Return [x, y] of the center of cell containing provided text 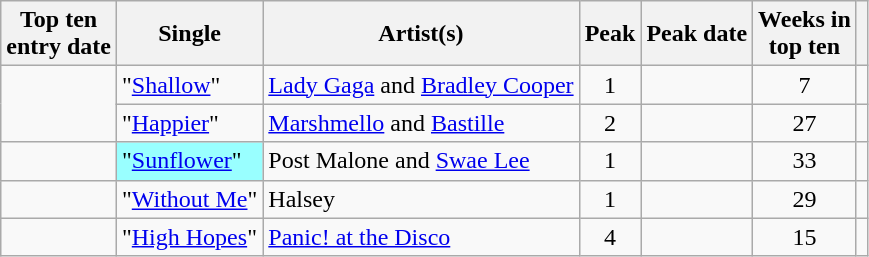
Single [189, 34]
"Without Me" [189, 199]
Top tenentry date [59, 34]
Halsey [421, 199]
27 [805, 123]
Post Malone and Swae Lee [421, 161]
7 [805, 85]
"Happier" [189, 123]
"High Hopes" [189, 237]
15 [805, 237]
Peak [610, 34]
4 [610, 237]
Weeks intop ten [805, 34]
33 [805, 161]
"Shallow" [189, 85]
Peak date [697, 34]
Lady Gaga and Bradley Cooper [421, 85]
29 [805, 199]
"Sunflower" [189, 161]
Marshmello and Bastille [421, 123]
Panic! at the Disco [421, 237]
2 [610, 123]
Artist(s) [421, 34]
